Search for the cell housing the specified text and yield its (x, y) center coordinate. 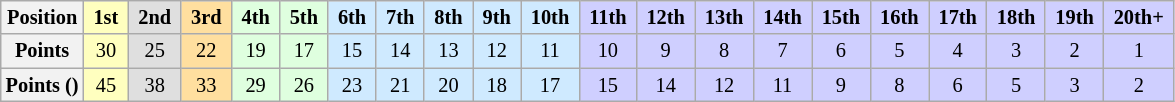
22 (206, 51)
7th (400, 17)
20 (448, 85)
4 (957, 51)
29 (256, 85)
13 (448, 51)
18 (497, 85)
8th (448, 17)
20th+ (1139, 17)
23 (352, 85)
Points (42, 51)
4th (256, 17)
25 (154, 51)
38 (154, 85)
7 (782, 51)
15th (841, 17)
18th (1016, 17)
10th (550, 17)
13th (724, 17)
33 (206, 85)
19 (256, 51)
12th (665, 17)
26 (304, 85)
5th (304, 17)
1 (1139, 51)
Points () (42, 85)
6th (352, 17)
2nd (154, 17)
16th (899, 17)
14th (782, 17)
19th (1074, 17)
9th (497, 17)
30 (106, 51)
1st (106, 17)
10 (608, 51)
3rd (206, 17)
45 (106, 85)
21 (400, 85)
11th (608, 17)
17th (957, 17)
Position (42, 17)
